Return [X, Y] of the center of cell containing provided text 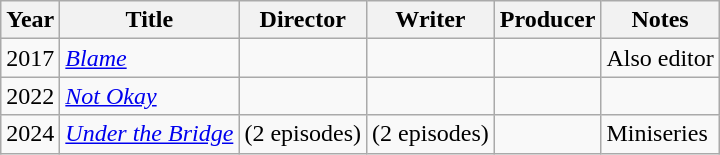
Blame [150, 58]
Writer [431, 20]
Title [150, 20]
Notes [660, 20]
Director [303, 20]
2022 [30, 96]
Under the Bridge [150, 134]
Not Okay [150, 96]
Miniseries [660, 134]
2024 [30, 134]
Producer [548, 20]
Also editor [660, 58]
Year [30, 20]
2017 [30, 58]
